Find where the given text appears and provide that cell's center as (X, Y) coordinate. 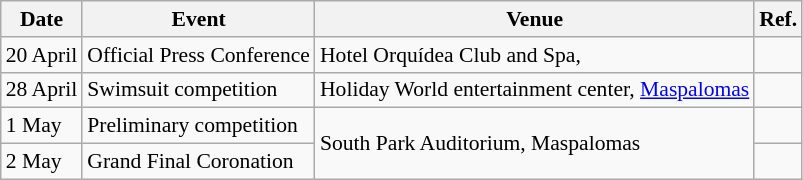
28 April (42, 90)
Ref. (778, 19)
1 May (42, 126)
South Park Auditorium, Maspalomas (534, 144)
Date (42, 19)
Preliminary competition (198, 126)
Grand Final Coronation (198, 162)
20 April (42, 55)
Swimsuit competition (198, 90)
Official Press Conference (198, 55)
Event (198, 19)
Holiday World entertainment center, Maspalomas (534, 90)
Venue (534, 19)
2 May (42, 162)
Hotel Orquídea Club and Spa, (534, 55)
